Return [X, Y] of the center of cell containing provided text 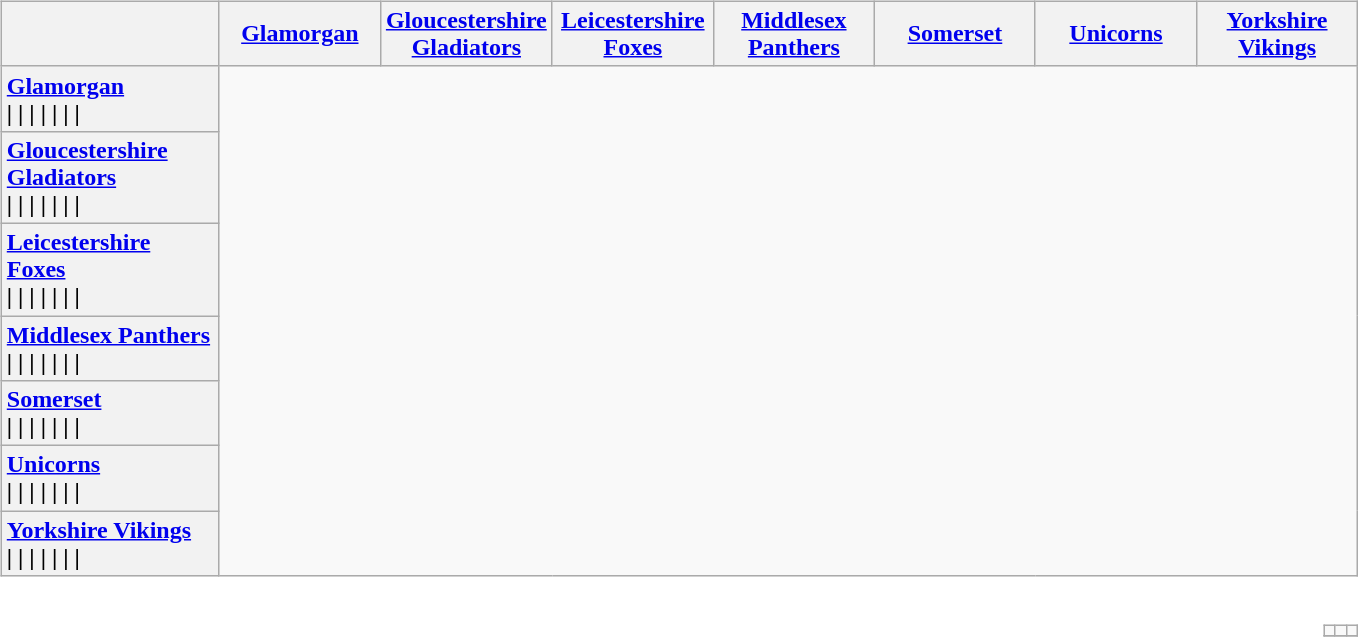
Somerset | | | | | | | [110, 414]
Middlesex Panthers [794, 34]
Middlesex Panthers | | | | | | | [110, 348]
Unicorns [1116, 34]
Glamorgan | | | | | | | [110, 98]
Yorkshire Vikings [1278, 34]
Gloucestershire Gladiators [466, 34]
Somerset [954, 34]
Gloucestershire Gladiators | | | | | | | [110, 177]
Leicestershire Foxes [632, 34]
Unicorns | | | | | | | [110, 478]
Glamorgan [300, 34]
Yorkshire Vikings | | | | | | | [110, 544]
Leicestershire Foxes | | | | | | | [110, 269]
